Return [x, y] of the center of cell containing provided text 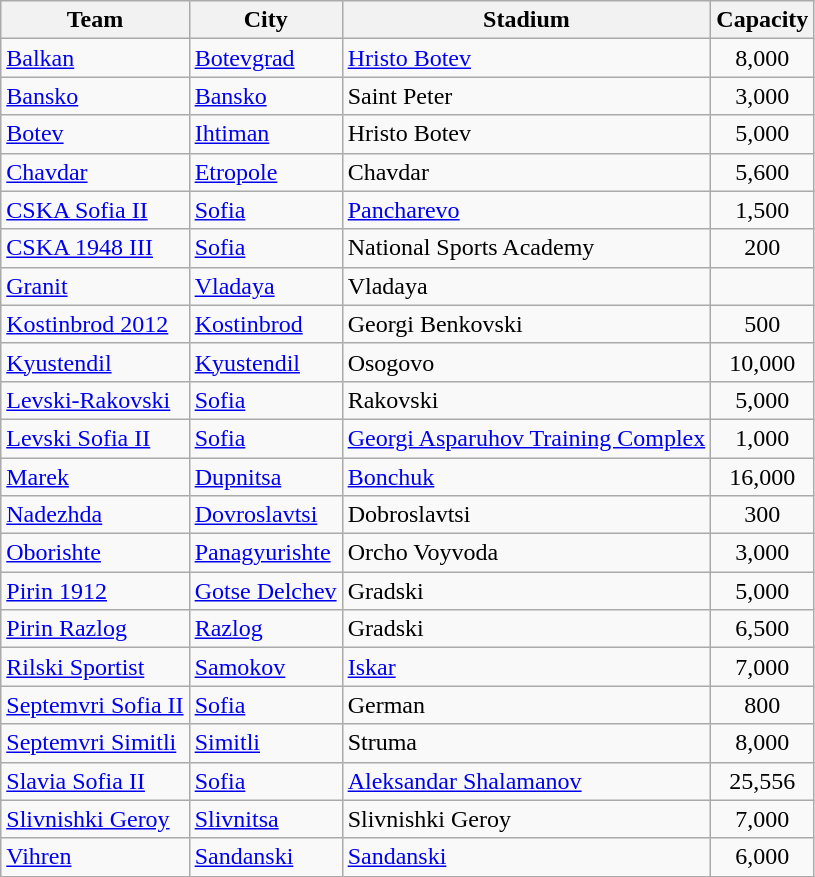
Stadium [526, 20]
Simitli [266, 743]
Septemvri Simitli [95, 743]
Kostinbrod 2012 [95, 324]
Georgi Benkovski [526, 324]
Georgi Asparuhov Training Complex [526, 438]
German [526, 705]
National Sports Academy [526, 248]
Levski-Rakovski [95, 400]
Etropole [266, 172]
Levski Sofia II [95, 438]
Ihtiman [266, 134]
Gotse Delchev [266, 591]
Team [95, 20]
City [266, 20]
Septemvri Sofia II [95, 705]
6,500 [762, 629]
5,600 [762, 172]
Oborishte [95, 553]
Struma [526, 743]
Balkan [95, 58]
25,556 [762, 781]
Rakovski [526, 400]
Pancharevo [526, 210]
Dobroslavtsi [526, 515]
Botevgrad [266, 58]
Nadezhda [95, 515]
CSKA Sofia II [95, 210]
Saint Peter [526, 96]
10,000 [762, 362]
Osogovo [526, 362]
Orcho Voyvoda [526, 553]
Panagyurishte [266, 553]
Aleksandar Shalamanov [526, 781]
Granit [95, 286]
Botev [95, 134]
Rilski Sportist [95, 667]
200 [762, 248]
300 [762, 515]
800 [762, 705]
Iskar [526, 667]
Slivnitsa [266, 819]
Pirin 1912 [95, 591]
Marek [95, 477]
Samokov [266, 667]
1,500 [762, 210]
500 [762, 324]
CSKA 1948 III [95, 248]
Slavia Sofia II [95, 781]
16,000 [762, 477]
1,000 [762, 438]
Vihren [95, 857]
Pirin Razlog [95, 629]
Bonchuk [526, 477]
Capacity [762, 20]
Dupnitsa [266, 477]
6,000 [762, 857]
Razlog [266, 629]
Kostinbrod [266, 324]
Dovroslavtsi [266, 515]
